Search for the cell housing the specified text and yield its [x, y] center coordinate. 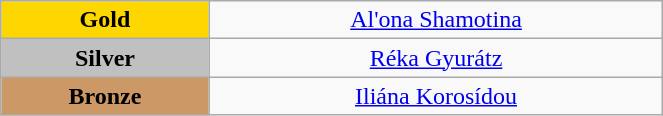
Al'ona Shamotina [436, 20]
Silver [105, 58]
Iliána Korosídou [436, 96]
Bronze [105, 96]
Réka Gyurátz [436, 58]
Gold [105, 20]
